Scan for the cell matching the given text and deliver its [X, Y] coordinate at center. 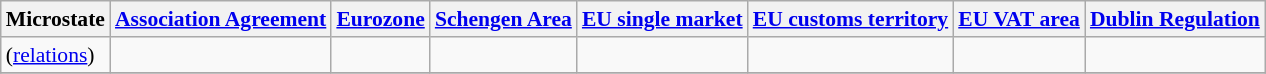
Association Agreement [220, 19]
EU VAT area [1019, 19]
Dublin Regulation [1175, 19]
(relations) [56, 55]
Eurozone [380, 19]
Microstate [56, 19]
EU customs territory [851, 19]
Schengen Area [504, 19]
EU single market [662, 19]
